For the text-containing cell, return its midpoint in [x, y] coordinate format. 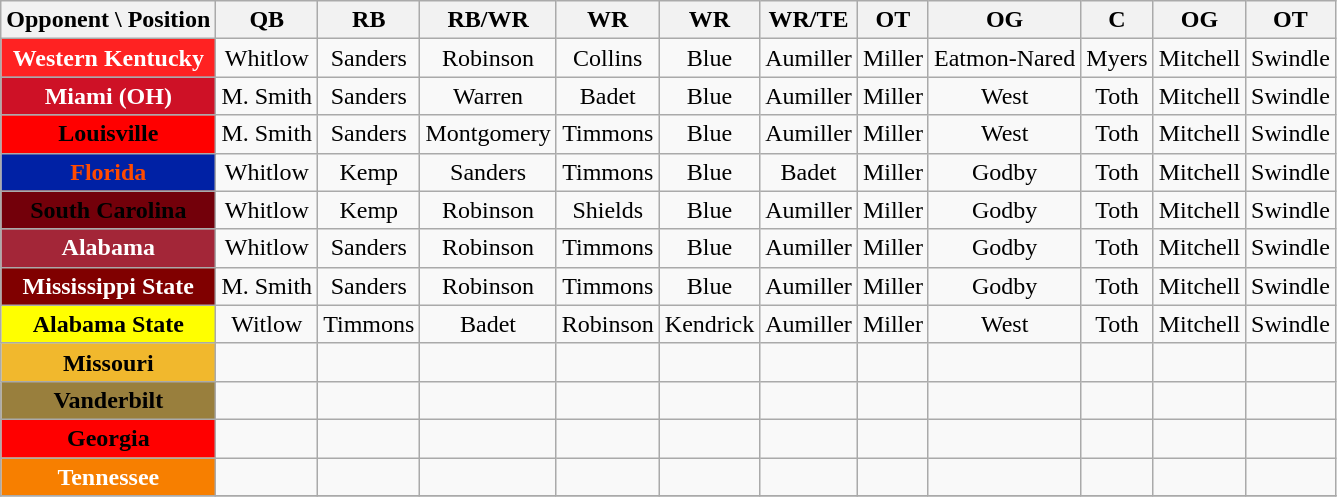
QB [267, 20]
C [1117, 20]
Witlow [267, 324]
Montgomery [488, 134]
Warren [488, 96]
RB/WR [488, 20]
Alabama [108, 248]
Eatmon-Nared [1004, 58]
Shields [608, 210]
Alabama State [108, 324]
Myers [1117, 58]
WR/TE [809, 20]
Florida [108, 172]
Opponent \ Position [108, 20]
RB [369, 20]
Vanderbilt [108, 400]
South Carolina [108, 210]
Georgia [108, 438]
Western Kentucky [108, 58]
Mississippi State [108, 286]
Louisville [108, 134]
Kendrick [709, 324]
Miami (OH) [108, 96]
Missouri [108, 362]
Collins [608, 58]
Tennessee [108, 477]
